Find where the given text appears and provide that cell's center as (X, Y) coordinate. 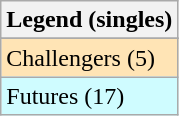
Legend (singles) (90, 20)
Challengers (5) (90, 58)
Futures (17) (90, 96)
